Extract the (X, Y) coordinate from the center of the cell holding the provided text.  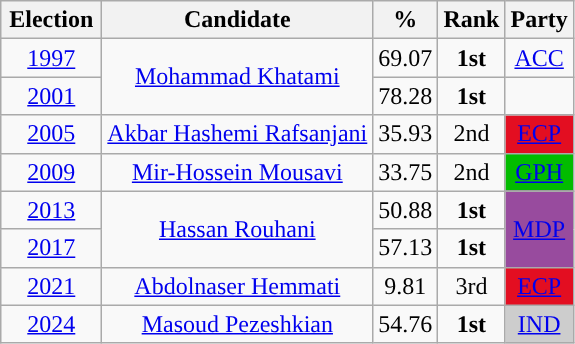
Mir-Hossein Mousavi (238, 172)
Rank (472, 20)
ACC (539, 58)
Party (539, 20)
78.28 (406, 96)
2024 (52, 324)
Abdolnaser Hemmati (238, 286)
57.13 (406, 248)
2001 (52, 96)
2017 (52, 248)
2009 (52, 172)
69.07 (406, 58)
33.75 (406, 172)
2013 (52, 210)
3rd (472, 286)
1997 (52, 58)
2021 (52, 286)
Akbar Hashemi Rafsanjani (238, 134)
GPH (539, 172)
54.76 (406, 324)
2005 (52, 134)
Mohammad Khatami (238, 77)
MDP (539, 229)
IND (539, 324)
50.88 (406, 210)
% (406, 20)
35.93 (406, 134)
Election (52, 20)
Masoud Pezeshkian (238, 324)
Candidate (238, 20)
9.81 (406, 286)
Hassan Rouhani (238, 229)
